Scan for the cell matching the given text and deliver its (x, y) coordinate at center. 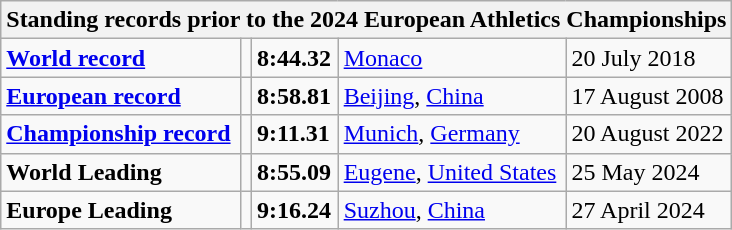
9:16.24 (296, 210)
Beijing, China (452, 96)
25 May 2024 (649, 172)
17 August 2008 (649, 96)
Suzhou, China (452, 210)
8:55.09 (296, 172)
20 August 2022 (649, 134)
9:11.31 (296, 134)
World record (121, 58)
World Leading (121, 172)
Championship record (121, 134)
Munich, Germany (452, 134)
Standing records prior to the 2024 European Athletics Championships (366, 20)
Europe Leading (121, 210)
8:44.32 (296, 58)
Monaco (452, 58)
Eugene, United States (452, 172)
European record (121, 96)
8:58.81 (296, 96)
20 July 2018 (649, 58)
27 April 2024 (649, 210)
